Find where the given text appears and provide that cell's center as (X, Y) coordinate. 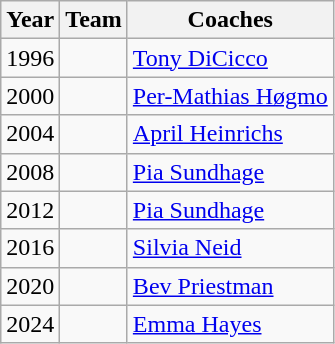
April Heinrichs (230, 134)
2000 (30, 96)
Bev Priestman (230, 286)
Year (30, 20)
2004 (30, 134)
2008 (30, 172)
2024 (30, 324)
2016 (30, 248)
1996 (30, 58)
Silvia Neid (230, 248)
Per-Mathias Høgmo (230, 96)
2012 (30, 210)
Team (94, 20)
Coaches (230, 20)
Tony DiCicco (230, 58)
Emma Hayes (230, 324)
2020 (30, 286)
